For the text-containing cell, return its midpoint in [X, Y] coordinate format. 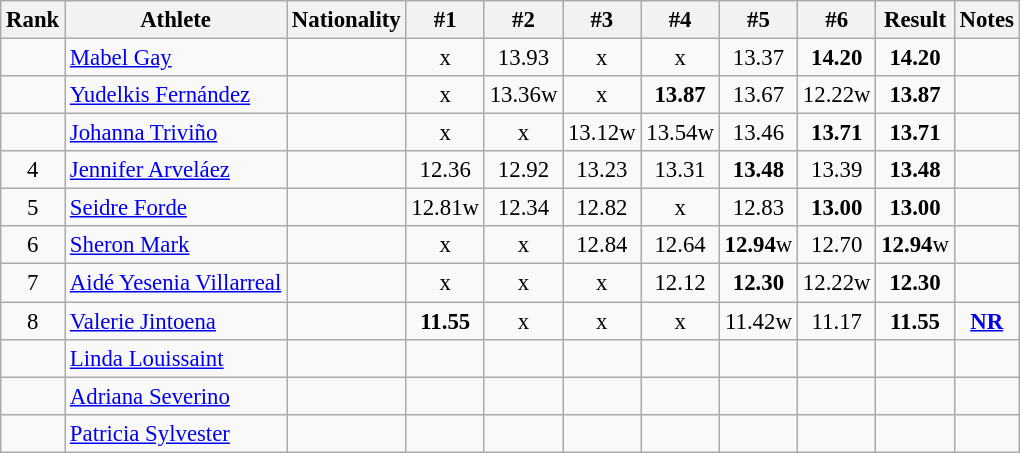
#5 [758, 20]
Valerie Jintoena [176, 321]
Linda Louissaint [176, 358]
13.37 [758, 58]
Adriana Severino [176, 396]
12.64 [680, 245]
4 [33, 170]
Athlete [176, 20]
11.17 [837, 321]
13.93 [523, 58]
11.42w [758, 321]
13.39 [837, 170]
Aidé Yesenia Villarreal [176, 283]
#4 [680, 20]
Johanna Triviño [176, 133]
13.31 [680, 170]
#3 [602, 20]
13.46 [758, 133]
12.84 [602, 245]
Yudelkis Fernández [176, 95]
12.12 [680, 283]
Notes [986, 20]
6 [33, 245]
#2 [523, 20]
13.12w [602, 133]
12.70 [837, 245]
Sheron Mark [176, 245]
Result [915, 20]
13.67 [758, 95]
13.54w [680, 133]
7 [33, 283]
#1 [445, 20]
Nationality [346, 20]
Rank [33, 20]
Seidre Forde [176, 208]
12.34 [523, 208]
12.92 [523, 170]
13.23 [602, 170]
#6 [837, 20]
12.36 [445, 170]
12.83 [758, 208]
12.81w [445, 208]
8 [33, 321]
NR [986, 321]
13.36w [523, 95]
Jennifer Arveláez [176, 170]
Mabel Gay [176, 58]
5 [33, 208]
12.82 [602, 208]
Patricia Sylvester [176, 433]
